Return (X, Y) of the center of cell containing provided text 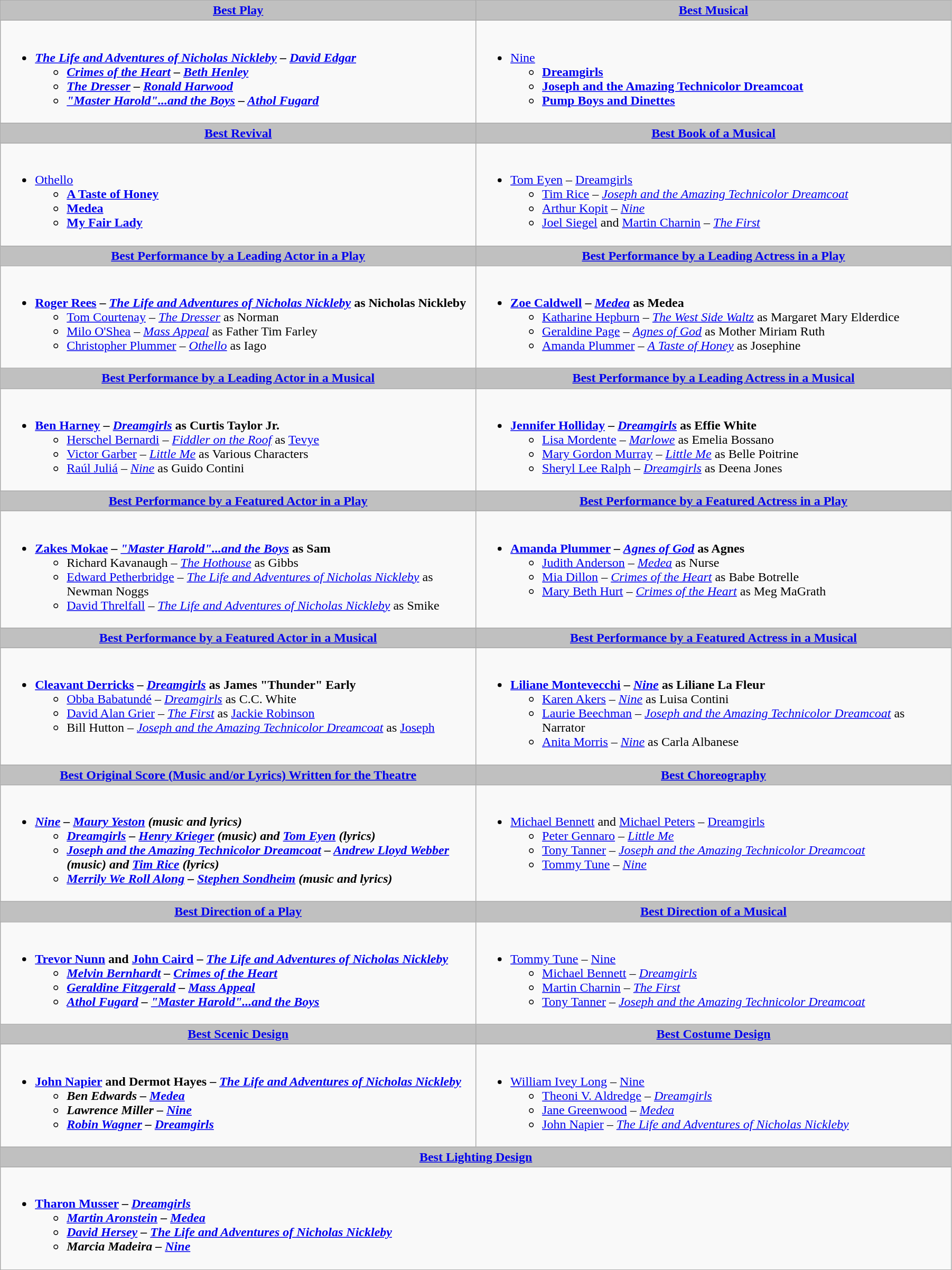
Best Book of a Musical (714, 133)
Best Performance by a Leading Actress in a Musical (714, 378)
NineDreamgirlsJoseph and the Amazing Technicolor DreamcoatPump Boys and Dinettes (714, 72)
Best Performance by a Leading Actress in a Play (714, 256)
Best Play (238, 11)
Best Scenic Design (238, 1034)
Best Performance by a Leading Actor in a Play (238, 256)
Tommy Tune – NineMichael Bennett – DreamgirlsMartin Charnin – The FirstTony Tanner – Joseph and the Amazing Technicolor Dreamcoat (714, 973)
Best Direction of a Play (238, 912)
OthelloA Taste of HoneyMedeaMy Fair Lady (238, 194)
Best Lighting Design (476, 1157)
Best Costume Design (714, 1034)
Best Choreography (714, 775)
Best Musical (714, 11)
Best Performance by a Featured Actor in a Musical (238, 638)
Tom Eyen – DreamgirlsTim Rice – Joseph and the Amazing Technicolor DreamcoatArthur Kopit – NineJoel Siegel and Martin Charnin – The First (714, 194)
Tharon Musser – DreamgirlsMartin Aronstein – MedeaDavid Hersey – The Life and Adventures of Nicholas NicklebyMarcia Madeira – Nine (476, 1218)
John Napier and Dermot Hayes – The Life and Adventures of Nicholas NicklebyBen Edwards – MedeaLawrence Miller – NineRobin Wagner – Dreamgirls (238, 1096)
Best Direction of a Musical (714, 912)
Best Revival (238, 133)
William Ivey Long – NineTheoni V. Aldredge – DreamgirlsJane Greenwood – MedeaJohn Napier – The Life and Adventures of Nicholas Nickleby (714, 1096)
Best Performance by a Featured Actress in a Musical (714, 638)
Best Performance by a Leading Actor in a Musical (238, 378)
Best Performance by a Featured Actress in a Play (714, 501)
Best Performance by a Featured Actor in a Play (238, 501)
Michael Bennett and Michael Peters – DreamgirlsPeter Gennaro – Little MeTony Tanner – Joseph and the Amazing Technicolor DreamcoatTommy Tune – Nine (714, 843)
Best Original Score (Music and/or Lyrics) Written for the Theatre (238, 775)
